Return the (X, Y) coordinate for the center point of the cell that contains the specified text.  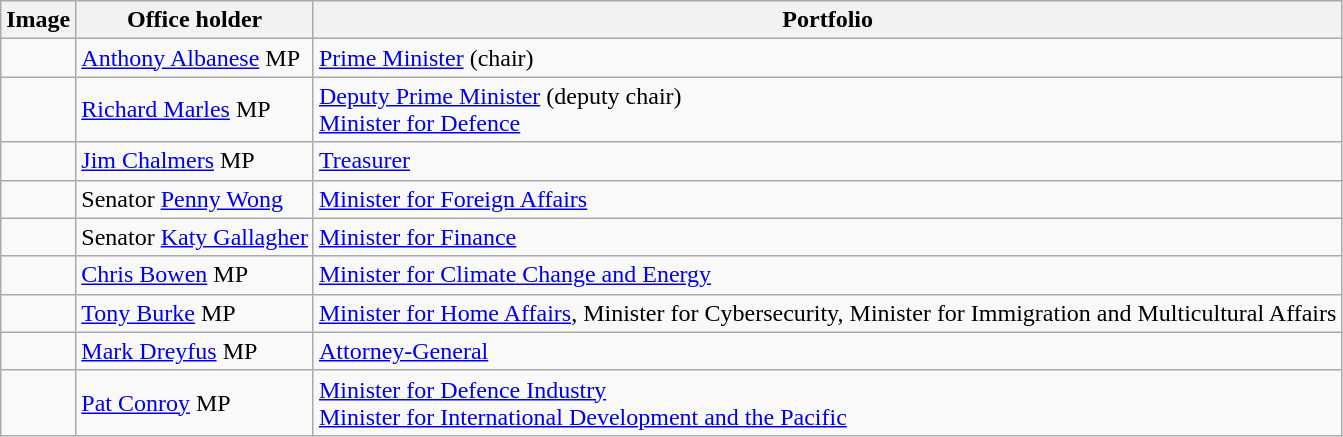
Anthony Albanese MP (195, 58)
Minister for Foreign Affairs (827, 199)
Minister for Defence IndustryMinister for International Development and the Pacific (827, 402)
Minister for Home Affairs, Minister for Cybersecurity, Minister for Immigration and Multicultural Affairs (827, 313)
Tony Burke MP (195, 313)
Richard Marles MP (195, 110)
Minister for Climate Change and Energy (827, 275)
Jim Chalmers MP (195, 161)
Image (38, 20)
Deputy Prime Minister (deputy chair)Minister for Defence (827, 110)
Pat Conroy MP (195, 402)
Senator Katy Gallagher (195, 237)
Mark Dreyfus MP (195, 351)
Prime Minister (chair) (827, 58)
Senator Penny Wong (195, 199)
Chris Bowen MP (195, 275)
Minister for Finance (827, 237)
Attorney-General (827, 351)
Portfolio (827, 20)
Treasurer (827, 161)
Office holder (195, 20)
